From the cell containing the given text, extract its center point as (x, y) coordinate. 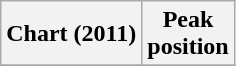
Chart (2011) (72, 34)
Peak position (188, 34)
